From the cell containing the given text, extract its center point as [x, y] coordinate. 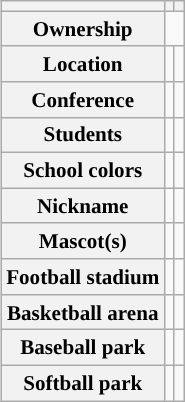
Location [82, 64]
Softball park [82, 382]
Baseball park [82, 348]
Nickname [82, 206]
Basketball arena [82, 312]
Ownership [82, 28]
Football stadium [82, 276]
Students [82, 134]
School colors [82, 170]
Mascot(s) [82, 240]
Conference [82, 100]
